Extract the [X, Y] coordinate from the center of the cell holding the provided text.  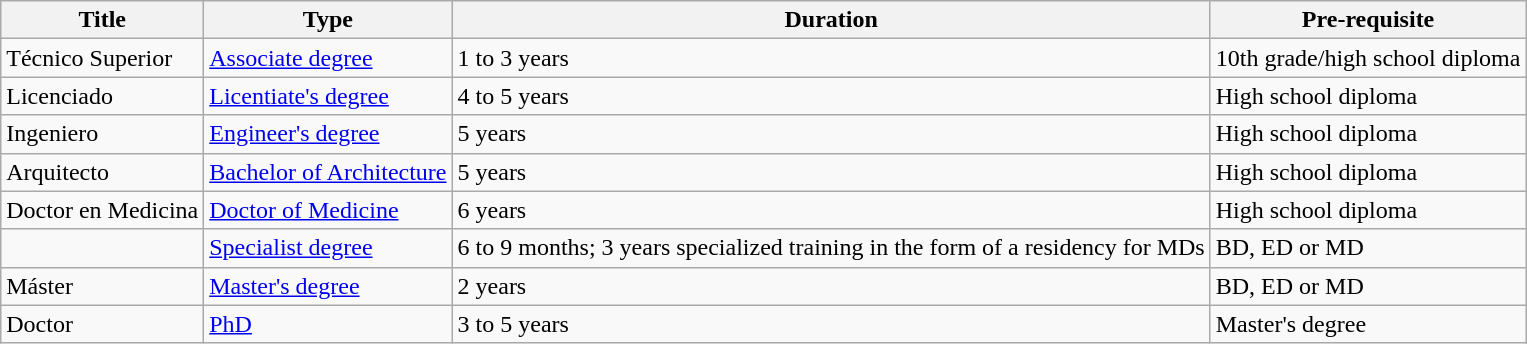
Type [328, 20]
Máster [102, 286]
Associate degree [328, 58]
Specialist degree [328, 248]
Ingeniero [102, 134]
3 to 5 years [831, 324]
1 to 3 years [831, 58]
PhD [328, 324]
Engineer's degree [328, 134]
Arquitecto [102, 172]
Bachelor of Architecture [328, 172]
6 years [831, 210]
Doctor of Medicine [328, 210]
2 years [831, 286]
Licenciado [102, 96]
Técnico Superior [102, 58]
Doctor [102, 324]
4 to 5 years [831, 96]
6 to 9 months; 3 years specialized training in the form of a residency for MDs [831, 248]
10th grade/high school diploma [1368, 58]
Doctor en Medicina [102, 210]
Title [102, 20]
Duration [831, 20]
Licentiate's degree [328, 96]
Pre-requisite [1368, 20]
